Provide the [x, y] coordinate of the cell's center where the given text is located.  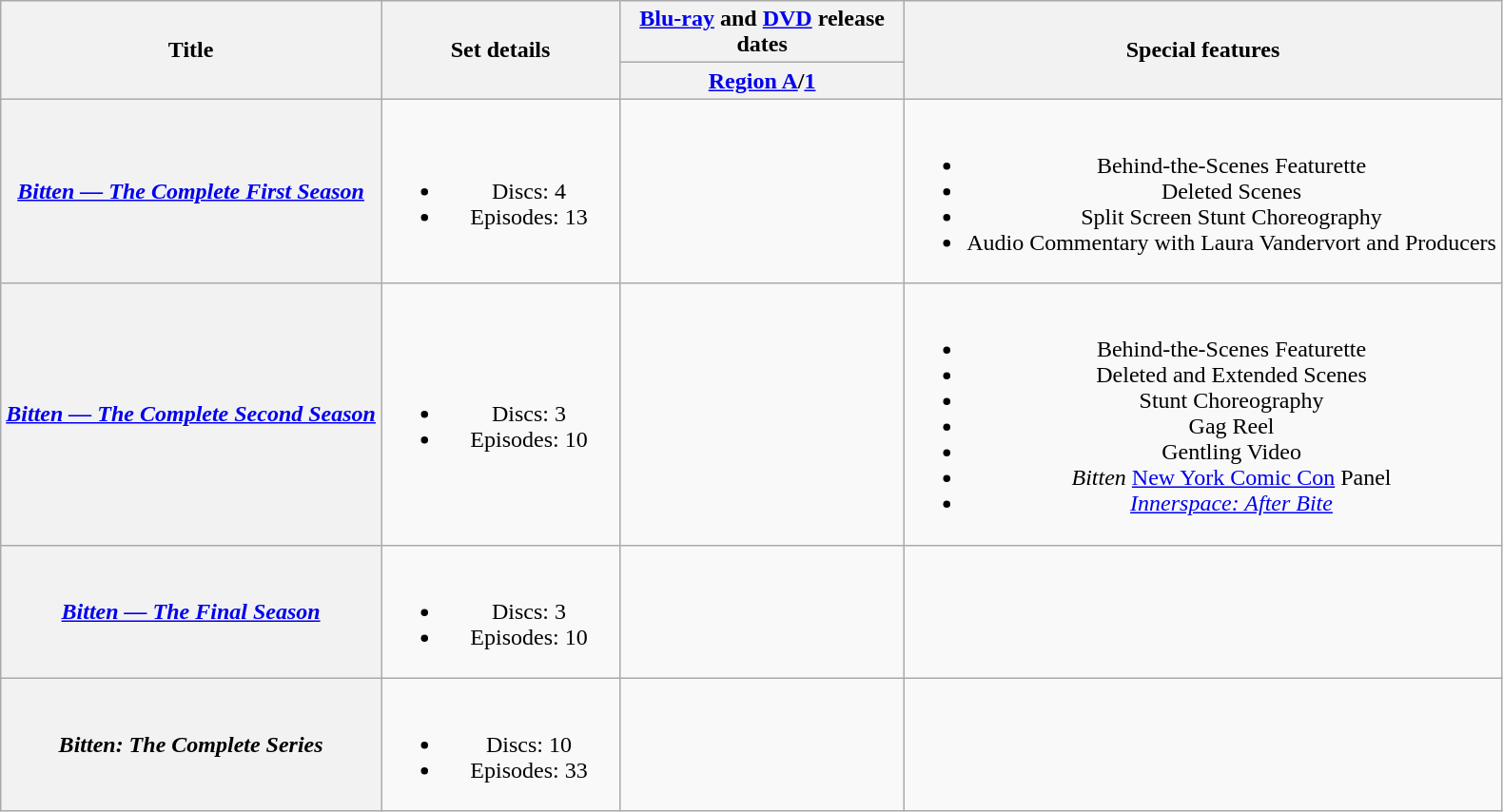
Discs: 10Episodes: 33 [500, 744]
Bitten — The Complete First Season [191, 191]
Title [191, 49]
Bitten — The Complete Second Season [191, 415]
Special features [1203, 49]
Bitten: The Complete Series [191, 744]
Blu-ray and DVD release dates [763, 32]
Set details [500, 49]
Discs: 4Episodes: 13 [500, 191]
Bitten — The Final Season [191, 611]
Behind-the-Scenes FeaturetteDeleted ScenesSplit Screen Stunt ChoreographyAudio Commentary with Laura Vandervort and Producers [1203, 191]
Behind-the-Scenes FeaturetteDeleted and Extended ScenesStunt ChoreographyGag ReelGentling VideoBitten New York Comic Con PanelInnerspace: After Bite [1203, 415]
Region A/1 [763, 81]
